Search for the cell housing the specified text and yield its (x, y) center coordinate. 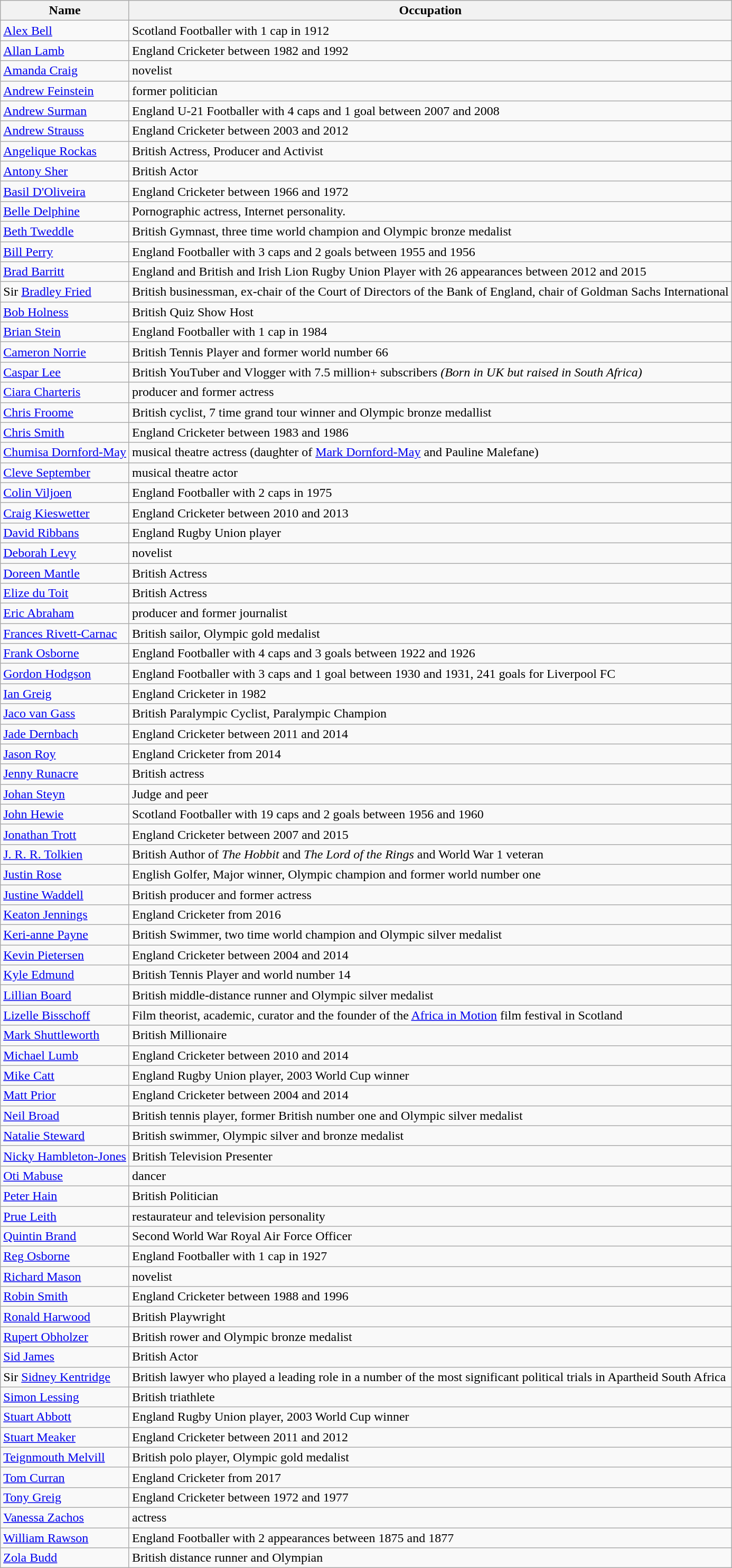
Frances Rivett-Carnac (65, 634)
Second World War Royal Air Force Officer (430, 1236)
England Cricketer in 1982 (430, 694)
British rower and Olympic bronze medalist (430, 1337)
England Footballer with 3 caps and 1 goal between 1930 and 1931, 241 goals for Liverpool FC (430, 674)
Justine Waddell (65, 895)
Neil Broad (65, 1116)
England Footballer with 2 appearances between 1875 and 1877 (430, 1538)
England Cricketer between 2010 and 2013 (430, 513)
Andrew Surman (65, 111)
British sailor, Olympic gold medalist (430, 634)
Nicky Hambleton-Jones (65, 1156)
England Footballer with 4 caps and 3 goals between 1922 and 1926 (430, 654)
British Tennis Player and world number 14 (430, 975)
England Cricketer between 2010 and 2014 (430, 1055)
England Cricketer between 2011 and 2012 (430, 1437)
British actress (430, 774)
British polo player, Olympic gold medalist (430, 1457)
Brad Barritt (65, 272)
Teignmouth Melvill (65, 1457)
Alex Bell (65, 31)
Judge and peer (430, 794)
musical theatre actor (430, 473)
Antony Sher (65, 171)
Jaco van Gass (65, 714)
England Cricketer between 1982 and 1992 (430, 51)
actress (430, 1517)
Deborah Levy (65, 553)
England U-21 Footballer with 4 caps and 1 goal between 2007 and 2008 (430, 111)
British tennis player, former British number one and Olympic silver medalist (430, 1116)
British swimmer, Olympic silver and bronze medalist (430, 1136)
Tony Greig (65, 1497)
British Swimmer, two time world champion and Olympic silver medalist (430, 935)
Ciara Charteris (65, 392)
British Millionaire (430, 1035)
Gordon Hodgson (65, 674)
Andrew Strauss (65, 131)
Ian Greig (65, 694)
Film theorist, academic, curator and the founder of the Africa in Motion film festival in Scotland (430, 1015)
England Cricketer from 2016 (430, 915)
Matt Prior (65, 1095)
England Cricketer between 2011 and 2014 (430, 734)
William Rawson (65, 1538)
Mike Catt (65, 1075)
British middle-distance runner and Olympic silver medalist (430, 995)
England Cricketer between 1972 and 1977 (430, 1497)
British Playwright (430, 1317)
British producer and former actress (430, 895)
British Tennis Player and former world number 66 (430, 352)
Stuart Meaker (65, 1437)
producer and former actress (430, 392)
Stuart Abbott (65, 1417)
England Footballer with 3 caps and 2 goals between 1955 and 1956 (430, 252)
Bob Holness (65, 312)
England Footballer with 1 cap in 1927 (430, 1257)
Jason Roy (65, 754)
Scotland Footballer with 1 cap in 1912 (430, 31)
Caspar Lee (65, 372)
Kevin Pietersen (65, 955)
Rupert Obholzer (65, 1337)
Lillian Board (65, 995)
England Rugby Union player (430, 533)
Kyle Edmund (65, 975)
Sir Bradley Fried (65, 292)
English Golfer, Major winner, Olympic champion and former world number one (430, 874)
British Television Presenter (430, 1156)
British distance runner and Olympian (430, 1558)
British Actress, Producer and Activist (430, 151)
Prue Leith (65, 1216)
British Paralympic Cyclist, Paralympic Champion (430, 714)
Amanda Craig (65, 71)
Justin Rose (65, 874)
Bill Perry (65, 252)
Name (65, 11)
Reg Osborne (65, 1257)
Jonathan Trott (65, 834)
producer and former journalist (430, 613)
Belle Delphine (65, 211)
Jade Dernbach (65, 734)
Cameron Norrie (65, 352)
England Footballer with 1 cap in 1984 (430, 332)
Brian Stein (65, 332)
Quintin Brand (65, 1236)
England Cricketer between 2003 and 2012 (430, 131)
Scotland Footballer with 19 caps and 2 goals between 1956 and 1960 (430, 814)
Jenny Runacre (65, 774)
Allan Lamb (65, 51)
England Cricketer between 2007 and 2015 (430, 834)
former politician (430, 91)
Sir Sidney Kentridge (65, 1377)
British businessman, ex-chair of the Court of Directors of the Bank of England, chair of Goldman Sachs International (430, 292)
England Cricketer between 1988 and 1996 (430, 1297)
Pornographic actress, Internet personality. (430, 211)
Robin Smith (65, 1297)
Lizelle Bisschoff (65, 1015)
Cleve September (65, 473)
Andrew Feinstein (65, 91)
David Ribbans (65, 533)
British Quiz Show Host (430, 312)
British Author of The Hobbit and The Lord of the Rings and World War 1 veteran (430, 854)
England Footballer with 2 caps in 1975 (430, 493)
England Cricketer from 2017 (430, 1477)
Chris Froome (65, 412)
Angelique Rockas (65, 151)
Basil D'Oliveira (65, 191)
England Cricketer from 2014 (430, 754)
Oti Mabuse (65, 1176)
Eric Abraham (65, 613)
Keri-anne Payne (65, 935)
restaurateur and television personality (430, 1216)
Simon Lessing (65, 1397)
England Cricketer between 1983 and 1986 (430, 432)
British lawyer who played a leading role in a number of the most significant political trials in Apartheid South Africa (430, 1377)
Tom Curran (65, 1477)
Johan Steyn (65, 794)
John Hewie (65, 814)
musical theatre actress (daughter of Mark Dornford-May and Pauline Malefane) (430, 452)
Doreen Mantle (65, 573)
British YouTuber and Vlogger with 7.5 million+ subscribers (Born in UK but raised in South Africa) (430, 372)
Natalie Steward (65, 1136)
Chris Smith (65, 432)
England Cricketer between 1966 and 1972 (430, 191)
Chumisa Dornford-May (65, 452)
Mark Shuttleworth (65, 1035)
Peter Hain (65, 1196)
Frank Osborne (65, 654)
Beth Tweddle (65, 231)
Ronald Harwood (65, 1317)
British triathlete (430, 1397)
British Gymnast, three time world champion and Olympic bronze medalist (430, 231)
Occupation (430, 11)
Richard Mason (65, 1277)
British Politician (430, 1196)
Colin Viljoen (65, 493)
Vanessa Zachos (65, 1517)
Zola Budd (65, 1558)
Elize du Toit (65, 593)
British cyclist, 7 time grand tour winner and Olympic bronze medallist (430, 412)
Craig Kieswetter (65, 513)
Keaton Jennings (65, 915)
Sid James (65, 1357)
dancer (430, 1176)
England and British and Irish Lion Rugby Union Player with 26 appearances between 2012 and 2015 (430, 272)
J. R. R. Tolkien (65, 854)
Michael Lumb (65, 1055)
